Extract the (x, y) coordinate from the center of the cell holding the provided text.  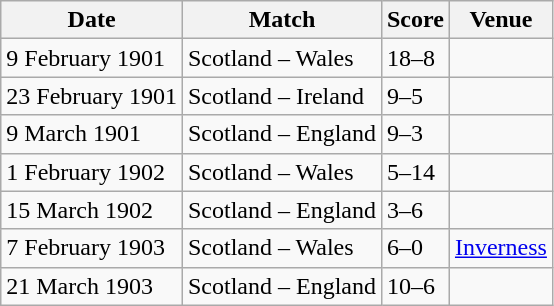
9 March 1901 (92, 134)
18–8 (415, 58)
6–0 (415, 248)
10–6 (415, 286)
5–14 (415, 172)
9 February 1901 (92, 58)
3–6 (415, 210)
15 March 1902 (92, 210)
Score (415, 20)
9–5 (415, 96)
Date (92, 20)
9–3 (415, 134)
Inverness (500, 248)
1 February 1902 (92, 172)
Venue (500, 20)
Scotland – Ireland (282, 96)
7 February 1903 (92, 248)
21 March 1903 (92, 286)
23 February 1901 (92, 96)
Match (282, 20)
